Determine the [x, y] coordinate at the center of the cell enclosing the given text.  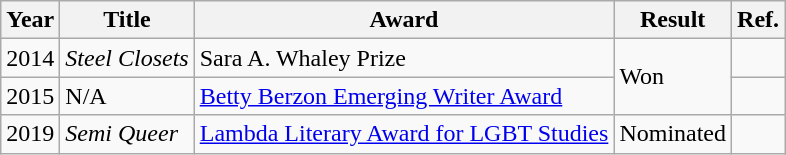
Title [127, 20]
Semi Queer [127, 134]
Lambda Literary Award for LGBT Studies [404, 134]
Nominated [673, 134]
2015 [30, 96]
N/A [127, 96]
Steel Closets [127, 58]
Won [673, 77]
Result [673, 20]
2019 [30, 134]
Award [404, 20]
Ref. [758, 20]
Betty Berzon Emerging Writer Award [404, 96]
2014 [30, 58]
Sara A. Whaley Prize [404, 58]
Year [30, 20]
